Determine the (x, y) coordinate at the center of the cell enclosing the given text.  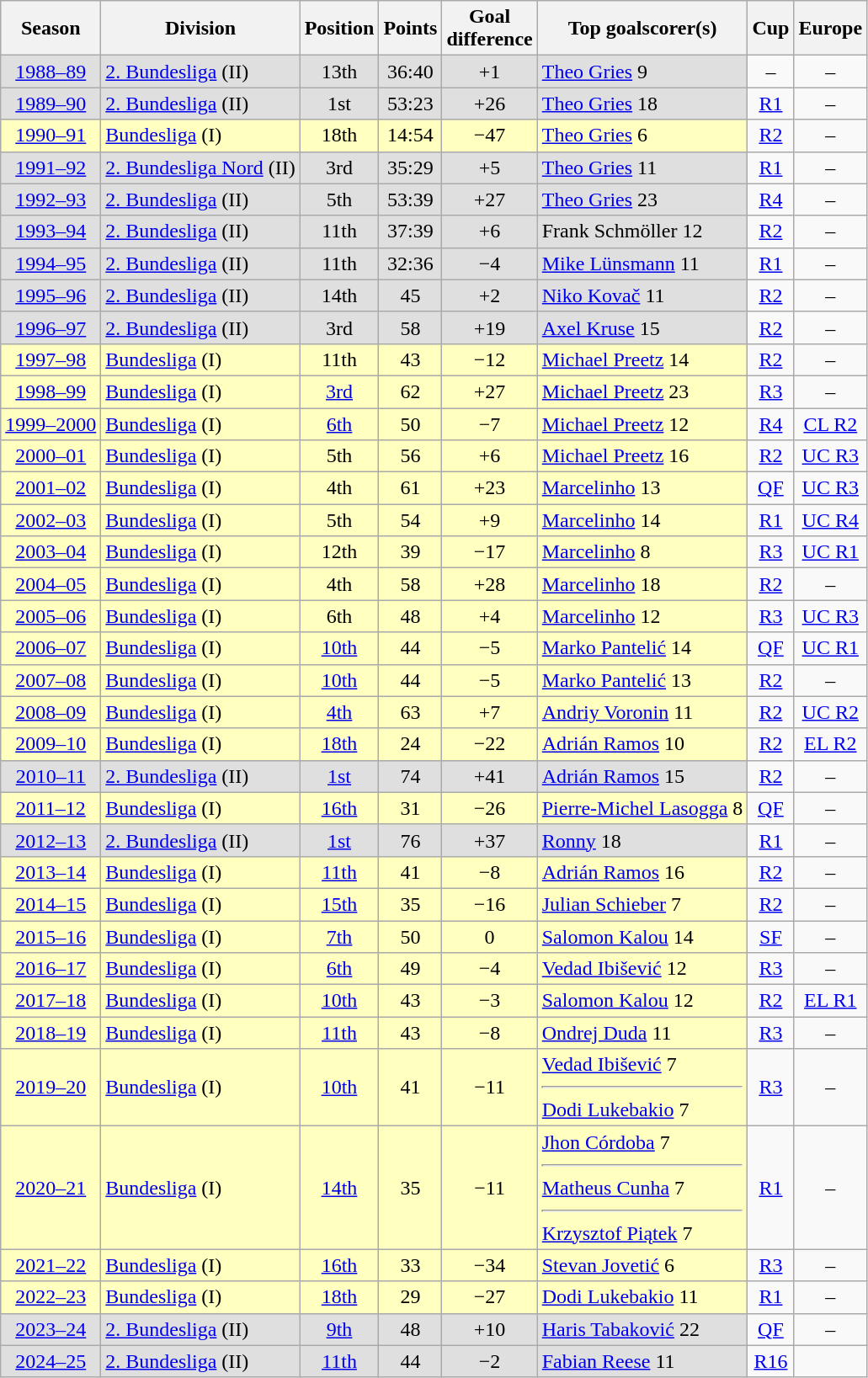
53:23 (411, 104)
Frank Schmöller 12 (642, 231)
2012–13 (51, 840)
1999–2000 (51, 423)
Adrián Ramos 15 (642, 776)
R16 (771, 1361)
−47 (490, 136)
24 (411, 744)
1995–96 (51, 295)
Haris Tabaković 22 (642, 1329)
−27 (490, 1297)
2020–21 (51, 1188)
Dodi Lukebakio 11 (642, 1297)
32:36 (411, 263)
2005–06 (51, 616)
1991–92 (51, 168)
Marcelinho 13 (642, 488)
+1 (490, 72)
1988–89 (51, 72)
+5 (490, 168)
15th (339, 904)
Cup (771, 29)
31 (411, 808)
Jhon Córdoba 7 Matheus Cunha 7 Krzysztof Piątek 7 (642, 1188)
2018–19 (51, 1033)
Michael Preetz 12 (642, 423)
Theo Gries 6 (642, 136)
Points (411, 29)
74 (411, 776)
Theo Gries 9 (642, 72)
Michael Preetz 16 (642, 456)
2010–11 (51, 776)
2. Bundesliga Nord (II) (200, 168)
−12 (490, 359)
+9 (490, 520)
2019–20 (51, 1088)
−22 (490, 744)
Fabian Reese 11 (642, 1361)
Salomon Kalou 12 (642, 1001)
54 (411, 520)
−2 (490, 1361)
Marko Pantelić 13 (642, 680)
1996–97 (51, 327)
7th (339, 937)
Division (200, 29)
Marcelinho 12 (642, 616)
1993–94 (51, 231)
−7 (490, 423)
29 (411, 1297)
2014–15 (51, 904)
1990–91 (51, 136)
Season (51, 29)
2024–25 (51, 1361)
1994–95 (51, 263)
2007–08 (51, 680)
1989–90 (51, 104)
Mike Lünsmann 11 (642, 263)
14:54 (411, 136)
49 (411, 969)
9th (339, 1329)
Pierre-Michel Lasogga 8 (642, 808)
1998–99 (51, 391)
2023–24 (51, 1329)
Marcelinho 14 (642, 520)
0 (490, 937)
+10 (490, 1329)
2022–23 (51, 1297)
Michael Preetz 23 (642, 391)
2011–12 (51, 808)
Salomon Kalou 14 (642, 937)
Vedad Ibišević 7 Dodi Lukebakio 7 (642, 1088)
Ronny 18 (642, 840)
37:39 (411, 231)
Andriy Voronin 11 (642, 712)
56 (411, 456)
35:29 (411, 168)
63 (411, 712)
+2 (490, 295)
45 (411, 295)
Position (339, 29)
+41 (490, 776)
12th (339, 552)
2009–10 (51, 744)
−16 (490, 904)
Julian Schieber 7 (642, 904)
Adrián Ramos 16 (642, 872)
53:39 (411, 200)
76 (411, 840)
Marko Pantelić 14 (642, 648)
2021–22 (51, 1265)
Vedad Ibišević 12 (642, 969)
Europe (830, 29)
+7 (490, 712)
−26 (490, 808)
Theo Gries 11 (642, 168)
2002–03 (51, 520)
33 (411, 1265)
2016–17 (51, 969)
Adrián Ramos 10 (642, 744)
CL R2 (830, 423)
Top goalscorer(s) (642, 29)
39 (411, 552)
−17 (490, 552)
+23 (490, 488)
Theo Gries 23 (642, 200)
2006–07 (51, 648)
2017–18 (51, 1001)
2004–05 (51, 584)
61 (411, 488)
2013–14 (51, 872)
1992–93 (51, 200)
+19 (490, 327)
13th (339, 72)
Marcelinho 8 (642, 552)
2001–02 (51, 488)
+4 (490, 616)
Theo Gries 18 (642, 104)
−3 (490, 1001)
2008–09 (51, 712)
−34 (490, 1265)
EL R2 (830, 744)
UC R2 (830, 712)
+37 (490, 840)
2000–01 (51, 456)
Ondrej Duda 11 (642, 1033)
SF (771, 937)
2003–04 (51, 552)
62 (411, 391)
Marcelinho 18 (642, 584)
Niko Kovač 11 (642, 295)
Michael Preetz 14 (642, 359)
36:40 (411, 72)
UC R4 (830, 520)
EL R1 (830, 1001)
2015–16 (51, 937)
+28 (490, 584)
Goaldifference (490, 29)
+26 (490, 104)
Stevan Jovetić 6 (642, 1265)
Axel Kruse 15 (642, 327)
1997–98 (51, 359)
